Extract the (x, y) coordinate from the center of the cell holding the provided text.  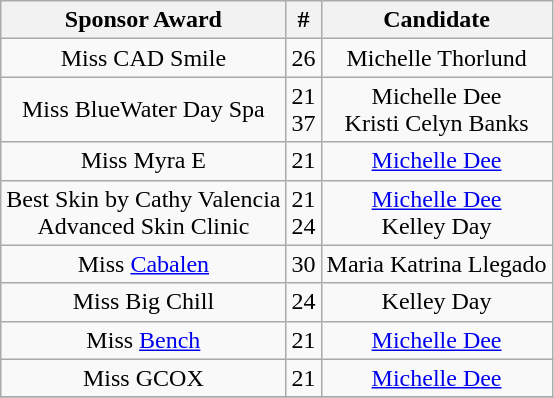
Maria Katrina Llegado (436, 264)
Miss Big Chill (144, 302)
Miss CAD Smile (144, 58)
Candidate (436, 20)
Michelle Thorlund (436, 58)
Kelley Day (436, 302)
Michelle DeeKristi Celyn Banks (436, 110)
Miss GCOX (144, 378)
26 (304, 58)
Best Skin by Cathy Valencia Advanced Skin Clinic (144, 212)
Miss Cabalen (144, 264)
2124 (304, 212)
24 (304, 302)
Miss BlueWater Day Spa (144, 110)
Miss Bench (144, 340)
Michelle DeeKelley Day (436, 212)
Miss Myra E (144, 161)
Sponsor Award (144, 20)
2137 (304, 110)
# (304, 20)
30 (304, 264)
